Extract the (X, Y) coordinate from the center of the cell holding the provided text.  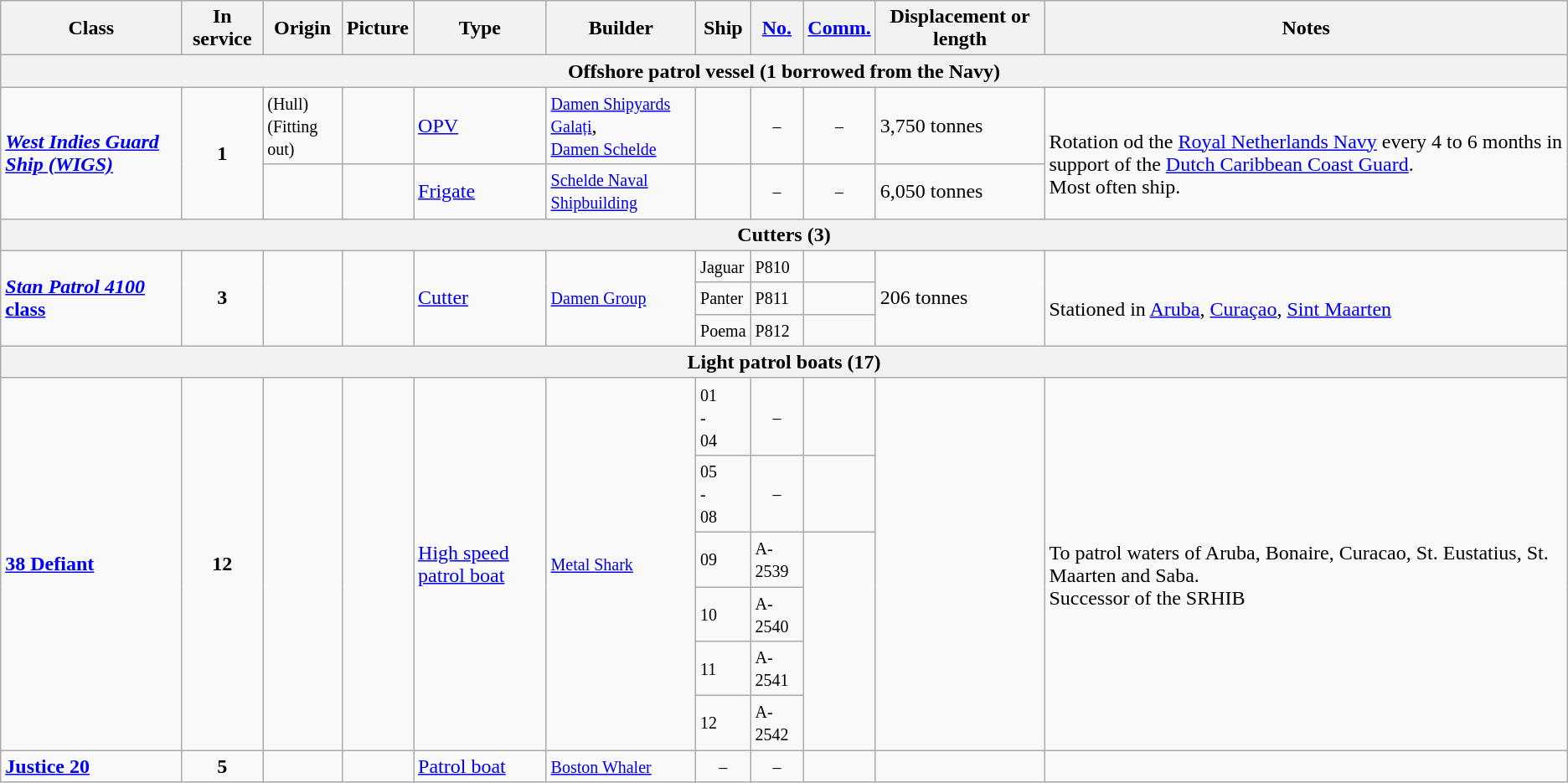
Panter (724, 298)
Stan Patrol 4100 class (91, 298)
Notes (1306, 28)
Builder (622, 28)
01-04 (724, 416)
A-2539 (777, 559)
Type (481, 28)
Displacement or length (960, 28)
3 (223, 298)
Cutters (3) (784, 234)
Comm. (839, 28)
Light patrol boats (17) (784, 362)
Jaguar (724, 266)
206 tonnes (960, 298)
Cutter (481, 298)
A-2540 (777, 613)
Offshore patrol vessel (1 borrowed from the Navy) (784, 71)
6,050 tonnes (960, 191)
To patrol waters of Aruba, Bonaire, Curacao, St. Eustatius, St. Maarten and Saba.Successor of the SRHIB (1306, 564)
In service (223, 28)
Patrol boat (481, 766)
(Hull) (Fitting out) (303, 126)
Picture (377, 28)
05-08 (724, 493)
High speed patrol boat (481, 564)
P812 (777, 330)
1 (223, 152)
Origin (303, 28)
Justice 20 (91, 766)
Stationed in Aruba, Curaçao, Sint Maarten (1306, 298)
Ship (724, 28)
No. (777, 28)
OPV (481, 126)
A-2541 (777, 668)
Metal Shark (622, 564)
Poema (724, 330)
11 (724, 668)
P811 (777, 298)
A-2542 (777, 724)
Damen Shipyards Galați,Damen Schelde (622, 126)
P810 (777, 266)
Damen Group (622, 298)
10 (724, 613)
09 (724, 559)
Rotation od the Royal Netherlands Navy every 4 to 6 months in support of the Dutch Caribbean Coast Guard.Most often ship. (1306, 152)
5 (223, 766)
38 Defiant (91, 564)
Schelde Naval Shipbuilding (622, 191)
Boston Whaler (622, 766)
West Indies Guard Ship (WIGS) (91, 152)
Class (91, 28)
Frigate (481, 191)
3,750 tonnes (960, 126)
